Detect which cell encompasses the target text, then output its [x, y] center coordinate. 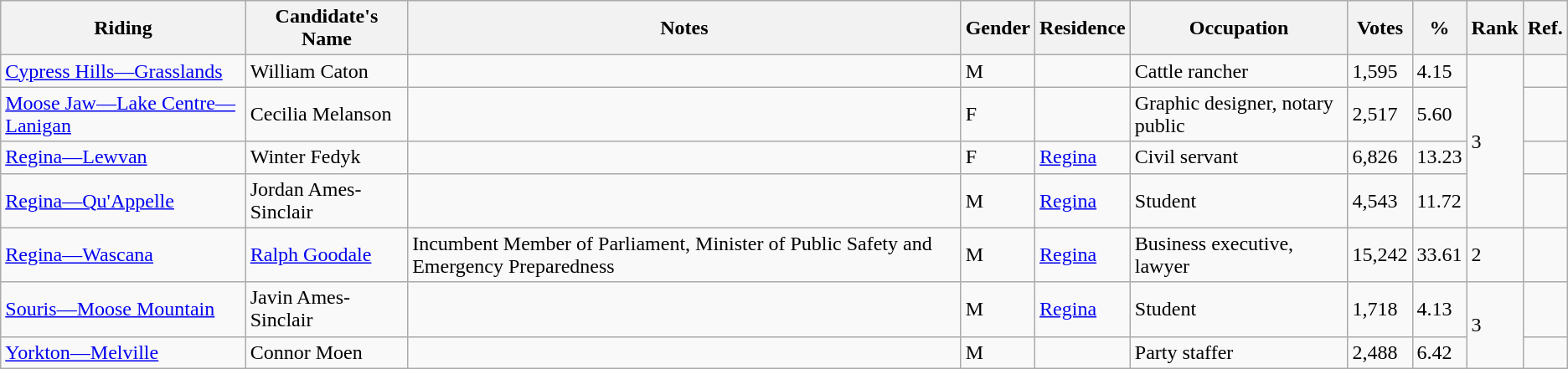
Cypress Hills—Grasslands [123, 71]
Riding [123, 28]
William Caton [327, 71]
Civil servant [1239, 157]
Winter Fedyk [327, 157]
1,718 [1380, 310]
2,517 [1380, 114]
Notes [685, 28]
Souris—Moose Mountain [123, 310]
4.15 [1439, 71]
Residence [1083, 28]
Business executive, lawyer [1239, 254]
11.72 [1439, 201]
Yorkton—Melville [123, 352]
Candidate's Name [327, 28]
Regina—Lewvan [123, 157]
15,242 [1380, 254]
4.13 [1439, 310]
Gender [998, 28]
Ref. [1545, 28]
Party staffer [1239, 352]
13.23 [1439, 157]
Javin Ames-Sinclair [327, 310]
Votes [1380, 28]
6.42 [1439, 352]
2 [1494, 254]
Incumbent Member of Parliament, Minister of Public Safety and Emergency Preparedness [685, 254]
6,826 [1380, 157]
Ralph Goodale [327, 254]
Jordan Ames-Sinclair [327, 201]
4,543 [1380, 201]
Regina—Qu'Appelle [123, 201]
Occupation [1239, 28]
2,488 [1380, 352]
Regina—Wascana [123, 254]
33.61 [1439, 254]
Connor Moen [327, 352]
Graphic designer, notary public [1239, 114]
% [1439, 28]
5.60 [1439, 114]
Moose Jaw—Lake Centre—Lanigan [123, 114]
Cattle rancher [1239, 71]
Rank [1494, 28]
Cecilia Melanson [327, 114]
1,595 [1380, 71]
